Search for the cell housing the specified text and yield its [X, Y] center coordinate. 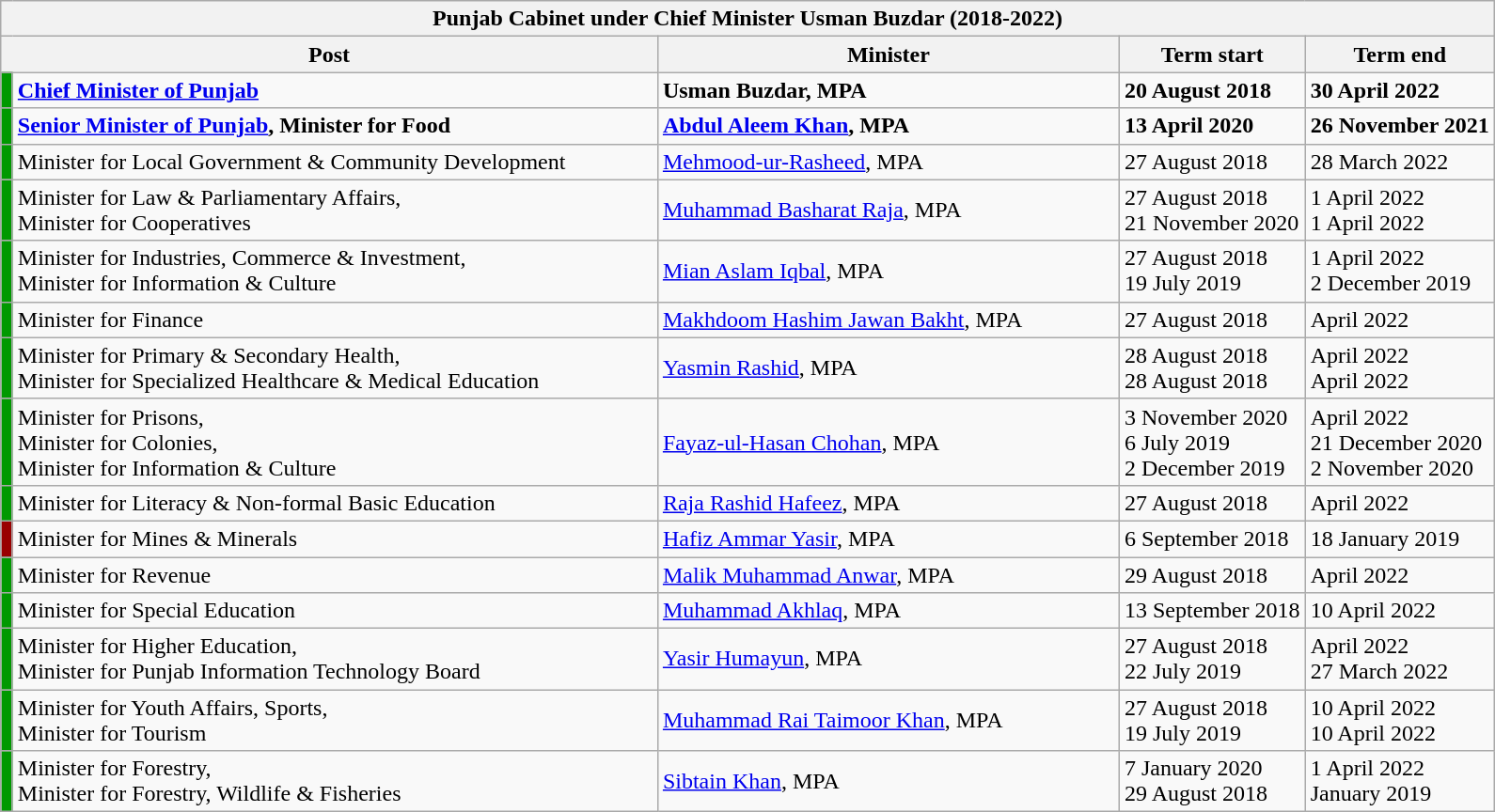
Post [329, 55]
Abdul Aleem Khan, MPA [888, 126]
Muhammad Akhlaq, MPA [888, 611]
Yasir Humayun, MPA [888, 660]
6 September 2018 [1212, 539]
Makhdoom Hashim Jawan Bakht, MPA [888, 320]
1 April 20221 April 2022 [1399, 211]
Minister for Local Government & Community Development [335, 162]
13 April 2020 [1212, 126]
Raja Rashid Hafeez, MPA [888, 503]
13 September 2018 [1212, 611]
Mehmood-ur-Rasheed, MPA [888, 162]
Yasmin Rashid, MPA [888, 368]
Usman Buzdar, MPA [888, 90]
26 November 2021 [1399, 126]
Minister for Prisons,Minister for Colonies,Minister for Information & Culture [335, 442]
Punjab Cabinet under Chief Minister Usman Buzdar (2018-2022) [748, 19]
Hafiz Ammar Yasir, MPA [888, 539]
1 April 2022January 2019 [1399, 782]
1 April 20222 December 2019 [1399, 271]
Minister for Higher Education,Minister for Punjab Information Technology Board [335, 660]
Minister [888, 55]
Senior Minister of Punjab, Minister for Food [335, 126]
Sibtain Khan, MPA [888, 782]
Minister for Youth Affairs, Sports,Minister for Tourism [335, 720]
Minister for Finance [335, 320]
29 August 2018 [1212, 574]
3 November 20206 July 20192 December 2019 [1212, 442]
Minister for Literacy & Non-formal Basic Education [335, 503]
Muhammad Basharat Raja, MPA [888, 211]
April 202221 December 20202 November 2020 [1399, 442]
Minister for Revenue [335, 574]
Term end [1399, 55]
Malik Muhammad Anwar, MPA [888, 574]
27 August 201821 November 2020 [1212, 211]
Mian Aslam Iqbal, MPA [888, 271]
Minister for Law & Parliamentary Affairs,Minister for Cooperatives [335, 211]
Minister for Special Education [335, 611]
Minister for Primary & Secondary Health,Minister for Specialized Healthcare & Medical Education [335, 368]
Chief Minister of Punjab [335, 90]
Minister for Industries, Commerce & Investment,Minister for Information & Culture [335, 271]
20 August 2018 [1212, 90]
Term start [1212, 55]
April 202227 March 2022 [1399, 660]
7 January 202029 August 2018 [1212, 782]
18 January 2019 [1399, 539]
28 August 201828 August 2018 [1212, 368]
10 April 2022 [1399, 611]
Muhammad Rai Taimoor Khan, MPA [888, 720]
28 March 2022 [1399, 162]
30 April 2022 [1399, 90]
10 April 202210 April 2022 [1399, 720]
Minister for Forestry,Minister for Forestry, Wildlife & Fisheries [335, 782]
Minister for Mines & Minerals [335, 539]
April 2022April 2022 [1399, 368]
27 August 201822 July 2019 [1212, 660]
Fayaz-ul-Hasan Chohan, MPA [888, 442]
